Locate the cell with the specified text and output its [X, Y] center coordinate. 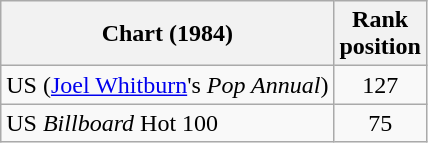
US (Joel Whitburn's Pop Annual) [168, 85]
75 [380, 123]
127 [380, 85]
Chart (1984) [168, 34]
Rankposition [380, 34]
US Billboard Hot 100 [168, 123]
